Identify which cell holds the provided text, then report its [x, y] central coordinate. 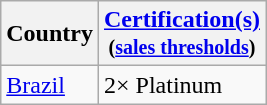
Certification(s)(sales thresholds) [182, 34]
Country [50, 34]
Brazil [50, 85]
2× Platinum [182, 85]
